Extract the (X, Y) coordinate from the center of the cell holding the provided text.  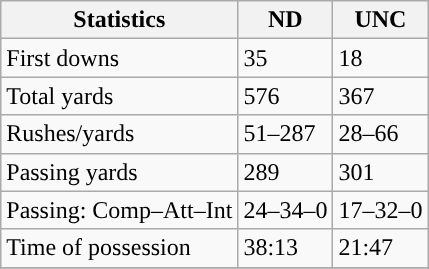
367 (380, 96)
Passing: Comp–Att–Int (120, 210)
Total yards (120, 96)
Statistics (120, 20)
576 (286, 96)
21:47 (380, 248)
First downs (120, 58)
24–34–0 (286, 210)
301 (380, 172)
18 (380, 58)
Time of possession (120, 248)
51–287 (286, 134)
38:13 (286, 248)
Passing yards (120, 172)
28–66 (380, 134)
Rushes/yards (120, 134)
289 (286, 172)
17–32–0 (380, 210)
UNC (380, 20)
35 (286, 58)
ND (286, 20)
